Scan for the cell matching the given text and deliver its (x, y) coordinate at center. 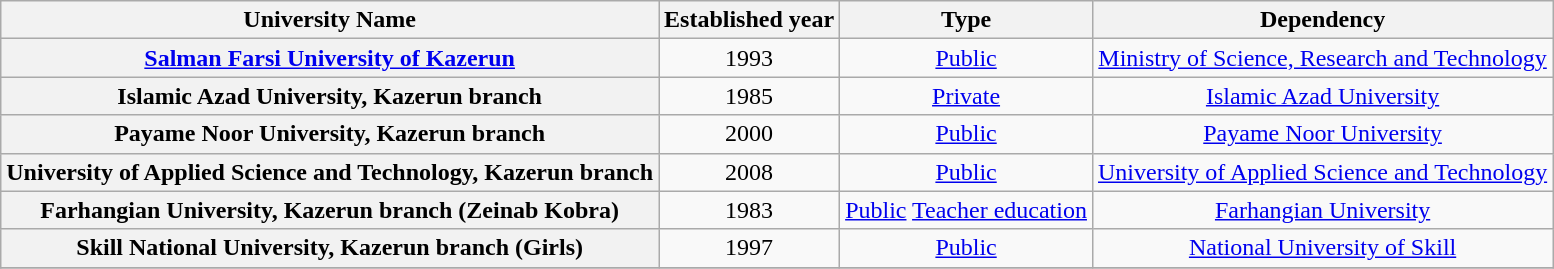
Islamic Azad University, Kazerun branch (330, 96)
University of Applied Science and Technology, Kazerun branch (330, 172)
Payame Noor University, Kazerun branch (330, 134)
Islamic Azad University (1322, 96)
Farhangian University, Kazerun branch (Zeinab Kobra) (330, 210)
Skill National University, Kazerun branch (Girls) (330, 248)
University of Applied Science and Technology (1322, 172)
1983 (750, 210)
Public Teacher education (966, 210)
1993 (750, 58)
Payame Noor University (1322, 134)
2000 (750, 134)
Salman Farsi University of Kazerun (330, 58)
Type (966, 20)
Established year (750, 20)
Farhangian University (1322, 210)
1985 (750, 96)
National University of Skill (1322, 248)
1997 (750, 248)
Private (966, 96)
2008 (750, 172)
Ministry of Science, Research and Technology (1322, 58)
Dependency (1322, 20)
University Name (330, 20)
